For the text-containing cell, return its midpoint in [x, y] coordinate format. 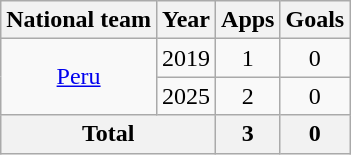
Peru [79, 77]
Year [186, 20]
3 [248, 134]
Goals [315, 20]
2025 [186, 96]
Total [108, 134]
National team [79, 20]
2019 [186, 58]
1 [248, 58]
2 [248, 96]
Apps [248, 20]
